Find where the given text appears and provide that cell's center as [X, Y] coordinate. 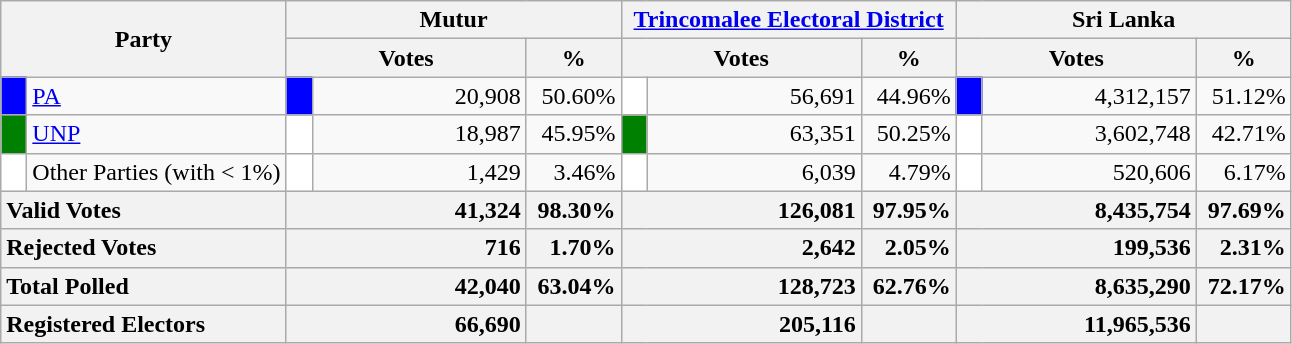
128,723 [741, 286]
6.17% [1244, 172]
72.17% [1244, 286]
Rejected Votes [144, 248]
98.30% [574, 210]
20,908 [419, 96]
56,691 [754, 96]
62.76% [908, 286]
6,039 [754, 172]
520,606 [1089, 172]
44.96% [908, 96]
3,602,748 [1089, 134]
63,351 [754, 134]
11,965,536 [1076, 324]
4,312,157 [1089, 96]
205,116 [741, 324]
199,536 [1076, 248]
2.05% [908, 248]
8,435,754 [1076, 210]
PA [156, 96]
2.31% [1244, 248]
Sri Lanka [1124, 20]
97.69% [1244, 210]
63.04% [574, 286]
Mutur [454, 20]
1,429 [419, 172]
42,040 [406, 286]
1.70% [574, 248]
Trincomalee Electoral District [788, 20]
18,987 [419, 134]
4.79% [908, 172]
97.95% [908, 210]
Party [144, 39]
Total Polled [144, 286]
126,081 [741, 210]
51.12% [1244, 96]
66,690 [406, 324]
716 [406, 248]
50.25% [908, 134]
Valid Votes [144, 210]
Other Parties (with < 1%) [156, 172]
42.71% [1244, 134]
Registered Electors [144, 324]
41,324 [406, 210]
2,642 [741, 248]
8,635,290 [1076, 286]
50.60% [574, 96]
45.95% [574, 134]
UNP [156, 134]
3.46% [574, 172]
